Identify which cell holds the provided text, then report its [X, Y] central coordinate. 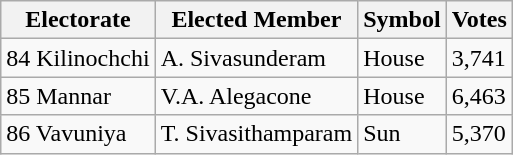
V.A. Alegacone [256, 96]
T. Sivasithamparam [256, 134]
Votes [479, 20]
84 Kilinochchi [78, 58]
Elected Member [256, 20]
Symbol [402, 20]
3,741 [479, 58]
A. Sivasunderam [256, 58]
Sun [402, 134]
5,370 [479, 134]
Electorate [78, 20]
6,463 [479, 96]
85 Mannar [78, 96]
86 Vavuniya [78, 134]
